Return [X, Y] of the center of cell containing provided text 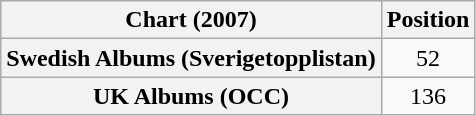
Position [428, 20]
52 [428, 58]
Chart (2007) [191, 20]
136 [428, 96]
Swedish Albums (Sverigetopplistan) [191, 58]
UK Albums (OCC) [191, 96]
